Search for the cell housing the specified text and yield its (x, y) center coordinate. 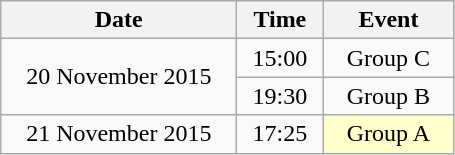
17:25 (280, 134)
Group A (388, 134)
21 November 2015 (119, 134)
Date (119, 20)
Group C (388, 58)
Group B (388, 96)
Time (280, 20)
20 November 2015 (119, 77)
19:30 (280, 96)
15:00 (280, 58)
Event (388, 20)
